Search for the cell housing the specified text and yield its (X, Y) center coordinate. 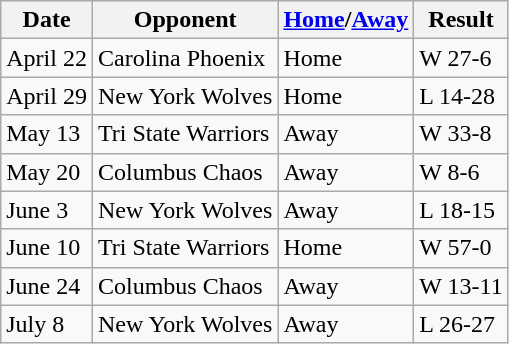
Date (47, 20)
W 8-6 (461, 172)
L 18-15 (461, 210)
W 33-8 (461, 134)
Result (461, 20)
L 14-28 (461, 96)
L 26-27 (461, 324)
April 22 (47, 58)
June 10 (47, 248)
July 8 (47, 324)
May 13 (47, 134)
April 29 (47, 96)
May 20 (47, 172)
Opponent (184, 20)
Carolina Phoenix (184, 58)
W 57-0 (461, 248)
W 27-6 (461, 58)
June 3 (47, 210)
W 13-11 (461, 286)
June 24 (47, 286)
Home/Away (346, 20)
